For the text-containing cell, return its midpoint in [X, Y] coordinate format. 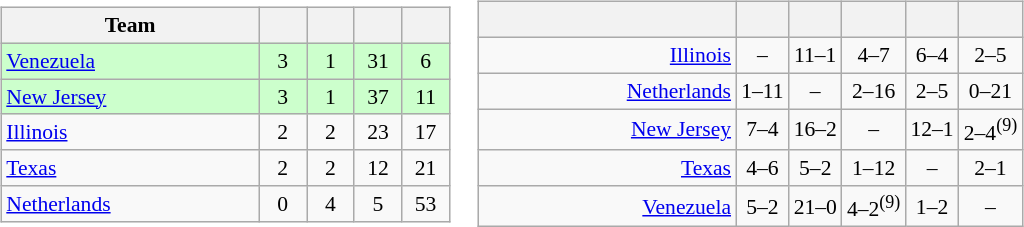
0–21 [991, 91]
6–4 [932, 55]
1–2 [932, 206]
37 [378, 97]
31 [378, 61]
17 [426, 132]
4 [330, 204]
12 [378, 168]
12–1 [932, 130]
21–0 [816, 206]
6 [426, 61]
5 [378, 204]
Team [130, 26]
4–2(9) [874, 206]
2–1 [991, 168]
21 [426, 168]
16–2 [816, 130]
4–6 [762, 168]
11 [426, 97]
2–16 [874, 91]
1–11 [762, 91]
7–4 [762, 130]
0 [283, 204]
11–1 [816, 55]
1–12 [874, 168]
53 [426, 204]
4–7 [874, 55]
2–4(9) [991, 130]
23 [378, 132]
